Return the [x, y] coordinate for the center point of the cell that contains the specified text.  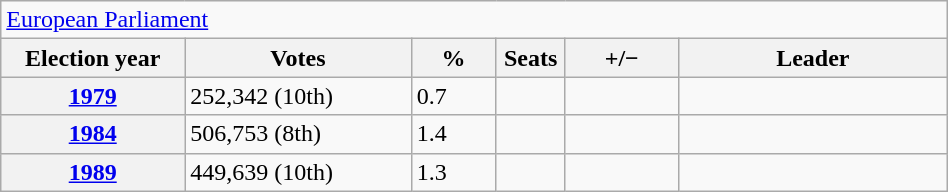
252,342 (10th) [298, 96]
Seats [530, 58]
0.7 [454, 96]
Leader [812, 58]
Election year [93, 58]
506,753 (8th) [298, 134]
European Parliament [474, 20]
1979 [93, 96]
449,639 (10th) [298, 172]
1.4 [454, 134]
1984 [93, 134]
1.3 [454, 172]
1989 [93, 172]
Votes [298, 58]
+/− [622, 58]
% [454, 58]
